Search for the cell housing the specified text and yield its [x, y] center coordinate. 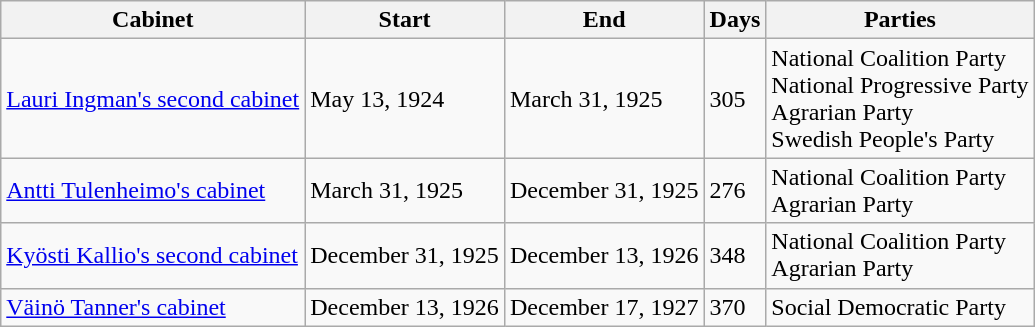
Väinö Tanner's cabinet [153, 307]
Parties [900, 20]
276 [735, 190]
End [604, 20]
Social Democratic Party [900, 307]
370 [735, 307]
Lauri Ingman's second cabinet [153, 98]
348 [735, 256]
Start [405, 20]
Days [735, 20]
National Coalition PartyNational Progressive PartyAgrarian PartySwedish People's Party [900, 98]
Cabinet [153, 20]
Antti Tulenheimo's cabinet [153, 190]
Kyösti Kallio's second cabinet [153, 256]
May 13, 1924 [405, 98]
305 [735, 98]
December 17, 1927 [604, 307]
